Find where the given text appears and provide that cell's center as (X, Y) coordinate. 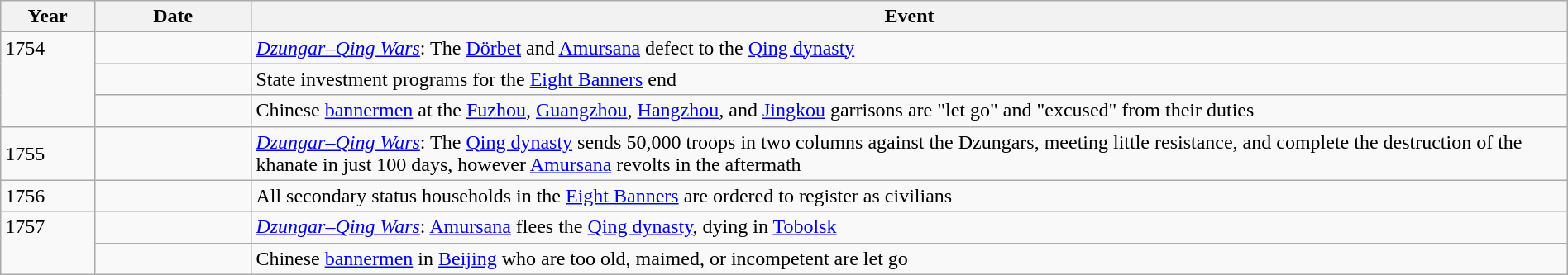
1756 (48, 196)
Chinese bannermen at the Fuzhou, Guangzhou, Hangzhou, and Jingkou garrisons are "let go" and "excused" from their duties (910, 111)
1755 (48, 154)
Event (910, 17)
Year (48, 17)
1754 (48, 79)
All secondary status households in the Eight Banners are ordered to register as civilians (910, 196)
Dzungar–Qing Wars: The Dörbet and Amursana defect to the Qing dynasty (910, 48)
Date (172, 17)
Chinese bannermen in Beijing who are too old, maimed, or incompetent are let go (910, 258)
Dzungar–Qing Wars: Amursana flees the Qing dynasty, dying in Tobolsk (910, 227)
State investment programs for the Eight Banners end (910, 79)
1757 (48, 243)
